From the cell containing the given text, extract its center point as (X, Y) coordinate. 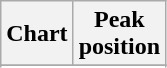
Chart (37, 34)
Peakposition (119, 34)
